Pinpoint the cell where the given text exists, returning its [x, y] midpoint coordinate. 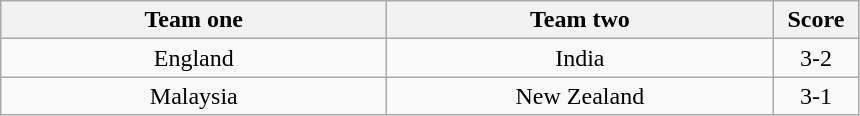
Team one [194, 20]
Team two [580, 20]
Score [816, 20]
New Zealand [580, 96]
3-1 [816, 96]
Malaysia [194, 96]
3-2 [816, 58]
India [580, 58]
England [194, 58]
